Output the [X, Y] coordinate of the center of the cell containing the given text.  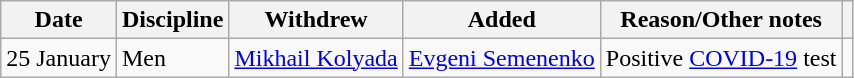
Mikhail Kolyada [316, 58]
Evgeni Semenenko [502, 58]
Men [172, 58]
Date [59, 20]
Withdrew [316, 20]
Reason/Other notes [721, 20]
Discipline [172, 20]
Added [502, 20]
Positive COVID-19 test [721, 58]
25 January [59, 58]
